From the cell containing the given text, extract its center point as (X, Y) coordinate. 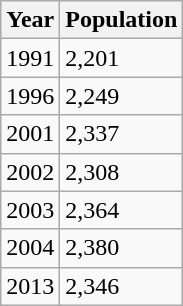
2003 (30, 210)
2,364 (122, 210)
2,380 (122, 248)
2001 (30, 134)
2004 (30, 248)
2002 (30, 172)
Year (30, 20)
2,346 (122, 286)
2013 (30, 286)
2,201 (122, 58)
2,308 (122, 172)
1996 (30, 96)
Population (122, 20)
2,249 (122, 96)
1991 (30, 58)
2,337 (122, 134)
